Locate the cell with the specified text and output its (x, y) center coordinate. 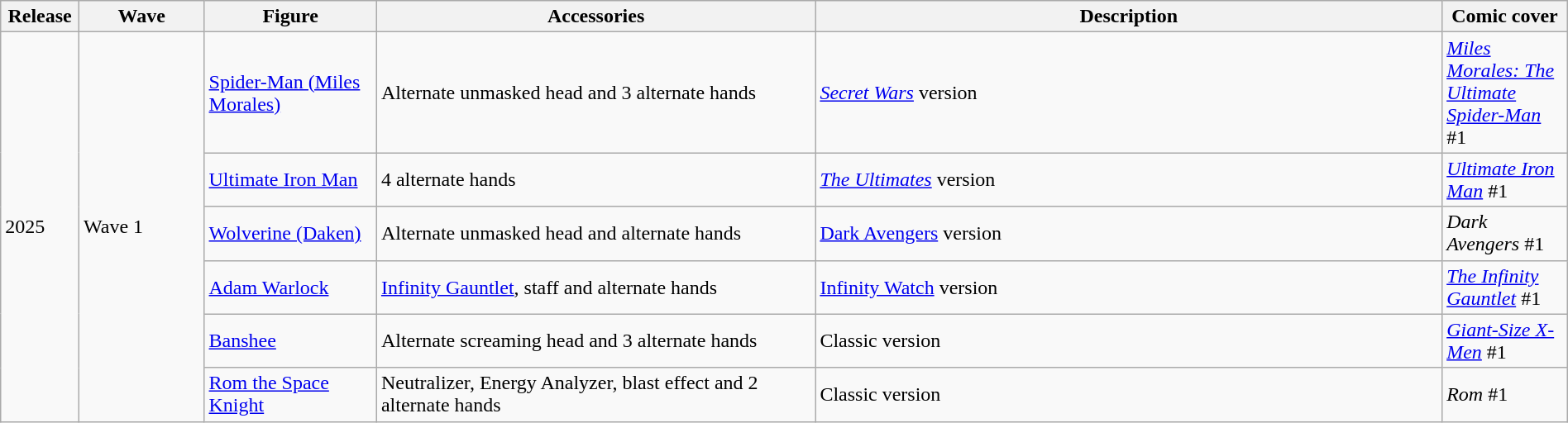
4 alternate hands (595, 180)
Secret Wars version (1129, 93)
Adam Warlock (290, 288)
Alternate unmasked head and alternate hands (595, 233)
Ultimate Iron Man (290, 180)
The Infinity Gauntlet #1 (1505, 288)
Alternate unmasked head and 3 alternate hands (595, 93)
Release (40, 17)
Dark Avengers version (1129, 233)
2025 (40, 226)
The Ultimates version (1129, 180)
Rom the Space Knight (290, 395)
Banshee (290, 340)
Dark Avengers #1 (1505, 233)
Ultimate Iron Man #1 (1505, 180)
Infinity Watch version (1129, 288)
Comic cover (1505, 17)
Figure (290, 17)
Spider-Man (Miles Morales) (290, 93)
Accessories (595, 17)
Rom #1 (1505, 395)
Wave (141, 17)
Wolverine (Daken) (290, 233)
Giant-Size X-Men #1 (1505, 340)
Description (1129, 17)
Alternate screaming head and 3 alternate hands (595, 340)
Neutralizer, Energy Analyzer, blast effect and 2 alternate hands (595, 395)
Infinity Gauntlet, staff and alternate hands (595, 288)
Wave 1 (141, 226)
Miles Morales: The Ultimate Spider-Man #1 (1505, 93)
